Return the [x, y] coordinate for the center point of the cell that contains the specified text.  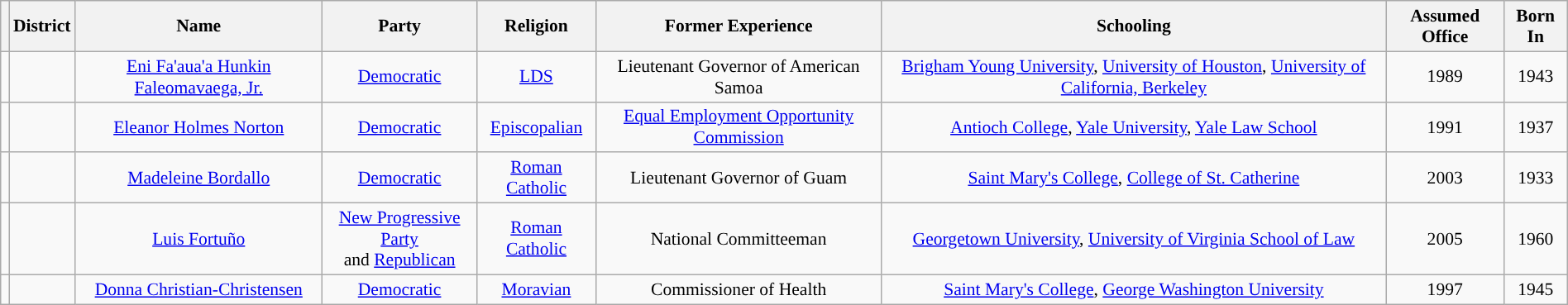
Madeleine Bordallo [198, 179]
2005 [1445, 240]
District [42, 26]
Schooling [1135, 26]
Antioch College, Yale University, Yale Law School [1135, 127]
Brigham Young University, University of Houston, University of California, Berkeley [1135, 76]
Eni Fa'aua'a Hunkin Faleomavaega, Jr. [198, 76]
1945 [1535, 289]
1937 [1535, 127]
1960 [1535, 240]
Moravian [536, 289]
Episcopalian [536, 127]
Equal Employment Opportunity Commission [739, 127]
1933 [1535, 179]
1989 [1445, 76]
Religion [536, 26]
Assumed Office [1445, 26]
Lieutenant Governor of American Samoa [739, 76]
Saint Mary's College, College of St. Catherine [1135, 179]
Born In [1535, 26]
National Committeeman [739, 240]
Georgetown University, University of Virginia School of Law [1135, 240]
1943 [1535, 76]
Luis Fortuño [198, 240]
LDS [536, 76]
Saint Mary's College, George Washington University [1135, 289]
Commissioner of Health [739, 289]
Name [198, 26]
2003 [1445, 179]
Lieutenant Governor of Guam [739, 179]
Donna Christian-Christensen [198, 289]
Eleanor Holmes Norton [198, 127]
1997 [1445, 289]
Party [399, 26]
Former Experience [739, 26]
1991 [1445, 127]
New Progressive Partyand Republican [399, 240]
